Extract the [X, Y] coordinate from the center of the cell holding the provided text.  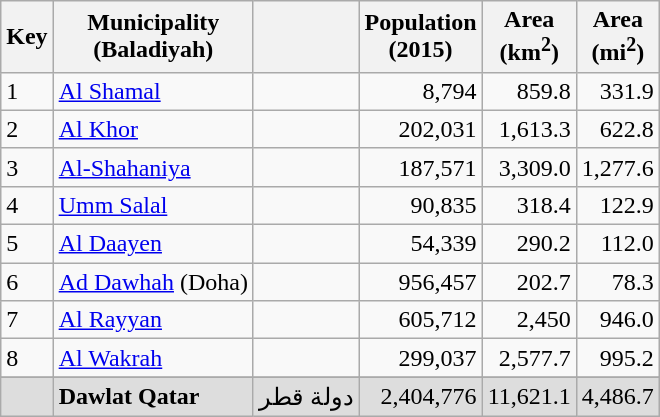
4 [27, 205]
Al Shamal [153, 91]
8,794 [420, 91]
622.8 [618, 129]
Area(mi2) [618, 37]
Al Wakrah [153, 358]
1 [27, 91]
2,577.7 [529, 358]
78.3 [618, 282]
299,037 [420, 358]
8 [27, 358]
11,621.1 [529, 397]
112.0 [618, 244]
Dawlat Qatar [153, 397]
605,712 [420, 320]
290.2 [529, 244]
2,450 [529, 320]
995.2 [618, 358]
202,031 [420, 129]
دولة قطر [306, 397]
4,486.7 [618, 397]
3 [27, 167]
Key [27, 37]
946.0 [618, 320]
5 [27, 244]
Area(km2) [529, 37]
3,309.0 [529, 167]
1,277.6 [618, 167]
Population(2015) [420, 37]
Al-Shahaniya [153, 167]
Al Rayyan [153, 320]
331.9 [618, 91]
Al Daayen [153, 244]
Municipality(Baladiyah) [153, 37]
7 [27, 320]
90,835 [420, 205]
202.7 [529, 282]
187,571 [420, 167]
2 [27, 129]
6 [27, 282]
318.4 [529, 205]
Al Khor [153, 129]
Umm Salal [153, 205]
1,613.3 [529, 129]
2,404,776 [420, 397]
Ad Dawhah (Doha) [153, 282]
859.8 [529, 91]
54,339 [420, 244]
122.9 [618, 205]
956,457 [420, 282]
